Locate the cell with the specified text and output its (X, Y) center coordinate. 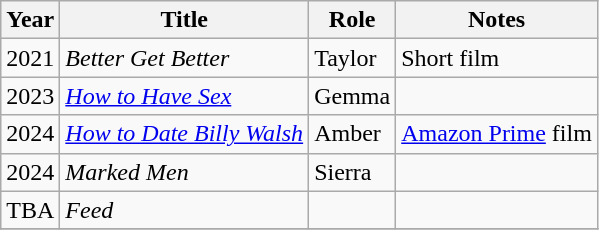
Taylor (352, 58)
Amazon Prime film (497, 134)
Title (184, 20)
How to Have Sex (184, 96)
2023 (30, 96)
Short film (497, 58)
Amber (352, 134)
How to Date Billy Walsh (184, 134)
2021 (30, 58)
Sierra (352, 172)
Feed (184, 210)
Marked Men (184, 172)
Gemma (352, 96)
Notes (497, 20)
TBA (30, 210)
Better Get Better (184, 58)
Year (30, 20)
Role (352, 20)
